Find where the given text appears and provide that cell's center as [X, Y] coordinate. 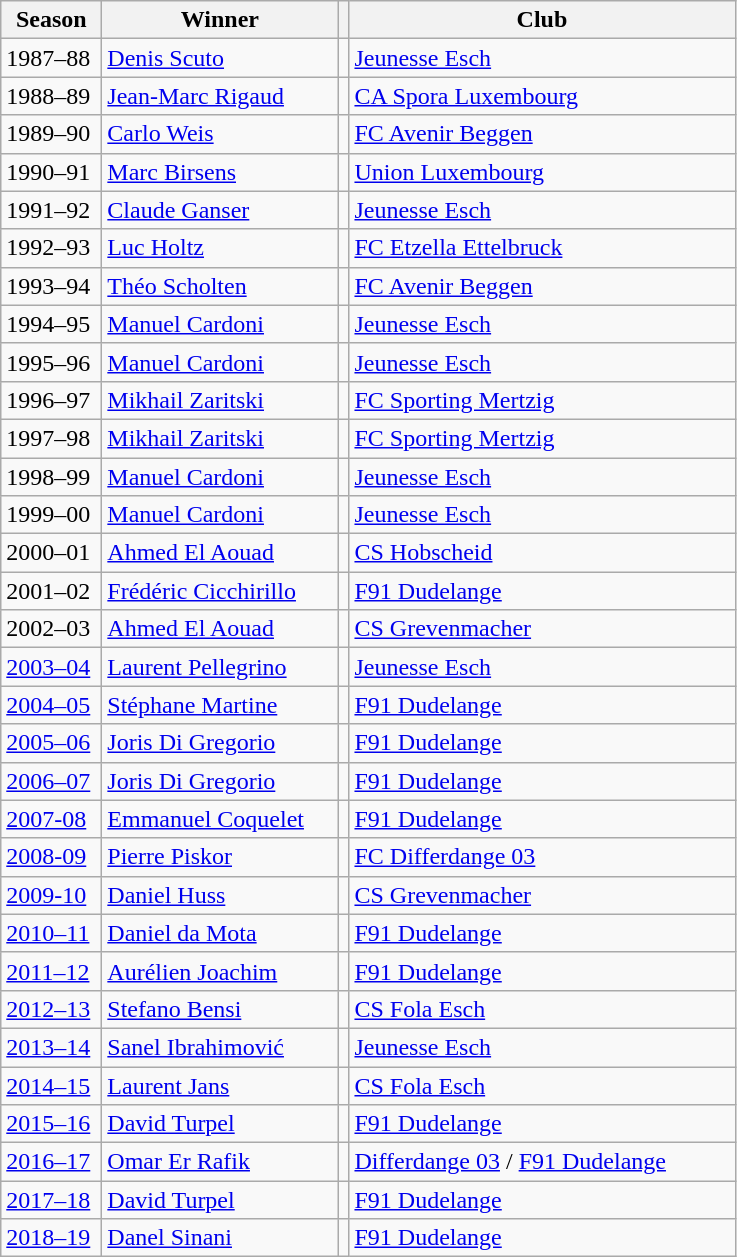
2004–05 [52, 705]
Emmanuel Coquelet [220, 819]
2011–12 [52, 971]
Stefano Bensi [220, 1009]
2007-08 [52, 819]
2017–18 [52, 1200]
Marc Birsens [220, 172]
2005–06 [52, 743]
2013–14 [52, 1047]
FC Differdange 03 [542, 857]
2006–07 [52, 781]
Daniel da Mota [220, 933]
Théo Scholten [220, 286]
1994–95 [52, 324]
2000–01 [52, 553]
Stéphane Martine [220, 705]
Frédéric Cicchirillo [220, 591]
Season [52, 20]
Pierre Piskor [220, 857]
Winner [220, 20]
1992–93 [52, 248]
2016–17 [52, 1162]
Differdange 03 / F91 Dudelange [542, 1162]
2001–02 [52, 591]
2003–04 [52, 667]
1988–89 [52, 96]
Danel Sinani [220, 1238]
Luc Holtz [220, 248]
1996–97 [52, 400]
2015–16 [52, 1124]
2010–11 [52, 933]
Laurent Pellegrino [220, 667]
2009-10 [52, 895]
Carlo Weis [220, 134]
Omar Er Rafik [220, 1162]
2008-09 [52, 857]
1998–99 [52, 477]
Aurélien Joachim [220, 971]
1995–96 [52, 362]
1991–92 [52, 210]
Denis Scuto [220, 58]
1987–88 [52, 58]
2002–03 [52, 629]
Union Luxembourg [542, 172]
Laurent Jans [220, 1085]
2018–19 [52, 1238]
2012–13 [52, 1009]
Club [542, 20]
1993–94 [52, 286]
1997–98 [52, 438]
Daniel Huss [220, 895]
CA Spora Luxembourg [542, 96]
CS Hobscheid [542, 553]
1989–90 [52, 134]
Claude Ganser [220, 210]
Jean-Marc Rigaud [220, 96]
2014–15 [52, 1085]
1999–00 [52, 515]
1990–91 [52, 172]
FC Etzella Ettelbruck [542, 248]
Sanel Ibrahimović [220, 1047]
